Output the (X, Y) coordinate of the center of the cell containing the given text.  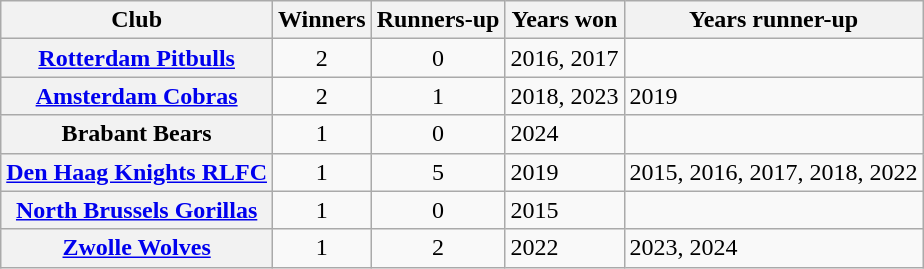
Years won (564, 20)
2023, 2024 (774, 248)
Club (137, 20)
2015, 2016, 2017, 2018, 2022 (774, 172)
Winners (322, 20)
Den Haag Knights RLFC (137, 172)
2016, 2017 (564, 58)
2015 (564, 210)
Brabant Bears (137, 134)
Years runner-up (774, 20)
2022 (564, 248)
Rotterdam Pitbulls (137, 58)
Runners-up (438, 20)
North Brussels Gorillas (137, 210)
2018, 2023 (564, 96)
Zwolle Wolves (137, 248)
2024 (564, 134)
Amsterdam Cobras (137, 96)
5 (438, 172)
